Locate the cell with the specified text and output its (x, y) center coordinate. 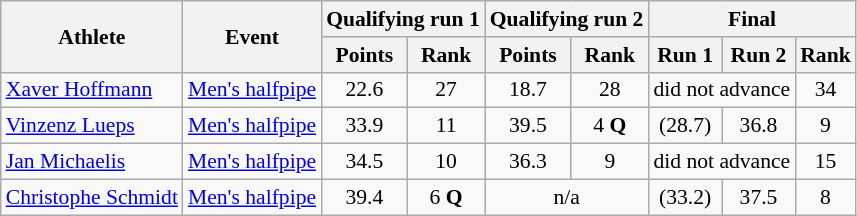
36.8 (758, 126)
8 (826, 197)
4 Q (610, 126)
39.4 (364, 197)
Qualifying run 1 (403, 19)
Xaver Hoffmann (92, 90)
22.6 (364, 90)
Jan Michaelis (92, 162)
Qualifying run 2 (567, 19)
34 (826, 90)
15 (826, 162)
Run 1 (684, 55)
n/a (567, 197)
Christophe Schmidt (92, 197)
18.7 (528, 90)
Vinzenz Lueps (92, 126)
6 Q (446, 197)
34.5 (364, 162)
33.9 (364, 126)
11 (446, 126)
10 (446, 162)
27 (446, 90)
Final (752, 19)
37.5 (758, 197)
(28.7) (684, 126)
Event (252, 36)
(33.2) (684, 197)
28 (610, 90)
Athlete (92, 36)
36.3 (528, 162)
39.5 (528, 126)
Run 2 (758, 55)
